Find where the given text appears and provide that cell's center as [X, Y] coordinate. 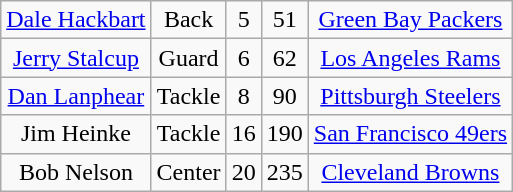
Center [188, 172]
Guard [188, 58]
5 [244, 20]
Green Bay Packers [410, 20]
8 [244, 96]
Cleveland Browns [410, 172]
Back [188, 20]
235 [284, 172]
51 [284, 20]
6 [244, 58]
San Francisco 49ers [410, 134]
62 [284, 58]
Los Angeles Rams [410, 58]
Jerry Stalcup [76, 58]
90 [284, 96]
20 [244, 172]
Pittsburgh Steelers [410, 96]
Dan Lanphear [76, 96]
Jim Heinke [76, 134]
16 [244, 134]
Bob Nelson [76, 172]
190 [284, 134]
Dale Hackbart [76, 20]
